Find where the given text appears and provide that cell's center as (x, y) coordinate. 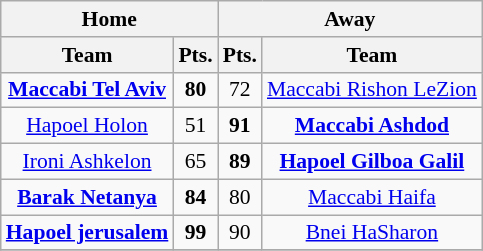
Barak Netanya (88, 197)
99 (195, 233)
Away (350, 19)
Hapoel Gilboa Galil (372, 162)
Hapoel jerusalem (88, 233)
65 (195, 162)
Maccabi Haifa (372, 197)
Ironi Ashkelon (88, 162)
72 (240, 90)
51 (195, 126)
90 (240, 233)
Bnei HaSharon (372, 233)
Maccabi Rishon LeZion (372, 90)
Home (110, 19)
91 (240, 126)
Hapoel Holon (88, 126)
89 (240, 162)
Maccabi Tel Aviv (88, 90)
Maccabi Ashdod (372, 126)
84 (195, 197)
